From the cell containing the given text, extract its center point as [X, Y] coordinate. 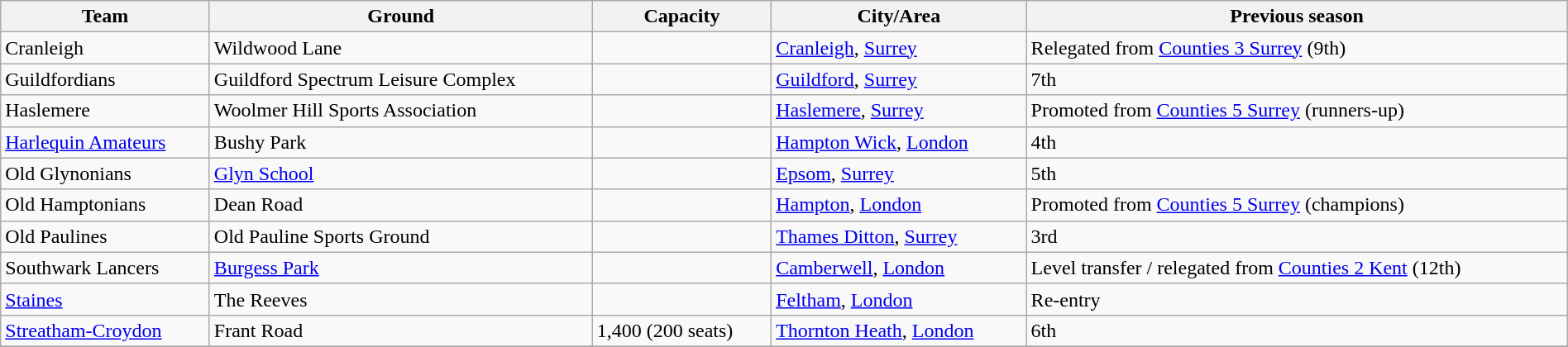
4th [1297, 142]
Old Hamptonians [106, 205]
Epsom, Surrey [899, 173]
Level transfer / relegated from Counties 2 Kent (12th) [1297, 268]
7th [1297, 79]
Woolmer Hill Sports Association [400, 111]
Dean Road [400, 205]
Promoted from Counties 5 Surrey (runners-up) [1297, 111]
Haslemere [106, 111]
Haslemere, Surrey [899, 111]
Promoted from Counties 5 Surrey (champions) [1297, 205]
Feltham, London [899, 299]
Thames Ditton, Surrey [899, 236]
Relegated from Counties 3 Surrey (9th) [1297, 48]
Hampton, London [899, 205]
Cranleigh [106, 48]
Guildfordians [106, 79]
Thornton Heath, London [899, 330]
3rd [1297, 236]
Streatham-Croydon [106, 330]
Southwark Lancers [106, 268]
Frant Road [400, 330]
Guildford Spectrum Leisure Complex [400, 79]
Ground [400, 17]
Wildwood Lane [400, 48]
Camberwell, London [899, 268]
Capacity [681, 17]
Bushy Park [400, 142]
The Reeves [400, 299]
Burgess Park [400, 268]
Harlequin Amateurs [106, 142]
1,400 (200 seats) [681, 330]
5th [1297, 173]
Glyn School [400, 173]
Re-entry [1297, 299]
Hampton Wick, London [899, 142]
6th [1297, 330]
Old Pauline Sports Ground [400, 236]
Cranleigh, Surrey [899, 48]
Staines [106, 299]
Previous season [1297, 17]
Guildford, Surrey [899, 79]
Old Glynonians [106, 173]
Team [106, 17]
City/Area [899, 17]
Old Paulines [106, 236]
